For the text-containing cell, return its midpoint in [x, y] coordinate format. 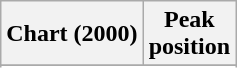
Peakposition [189, 34]
Chart (2000) [72, 34]
